Detect which cell encompasses the target text, then output its (x, y) center coordinate. 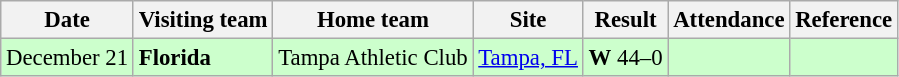
Tampa, FL (528, 58)
Tampa Athletic Club (373, 58)
Attendance (729, 20)
Result (626, 20)
W 44–0 (626, 58)
Florida (202, 58)
December 21 (68, 58)
Home team (373, 20)
Site (528, 20)
Visiting team (202, 20)
Date (68, 20)
Reference (844, 20)
